Return [X, Y] of the center of cell containing provided text 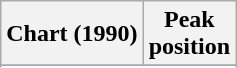
Chart (1990) [72, 34]
Peakposition [189, 34]
